Determine the [X, Y] coordinate at the center of the cell enclosing the given text.  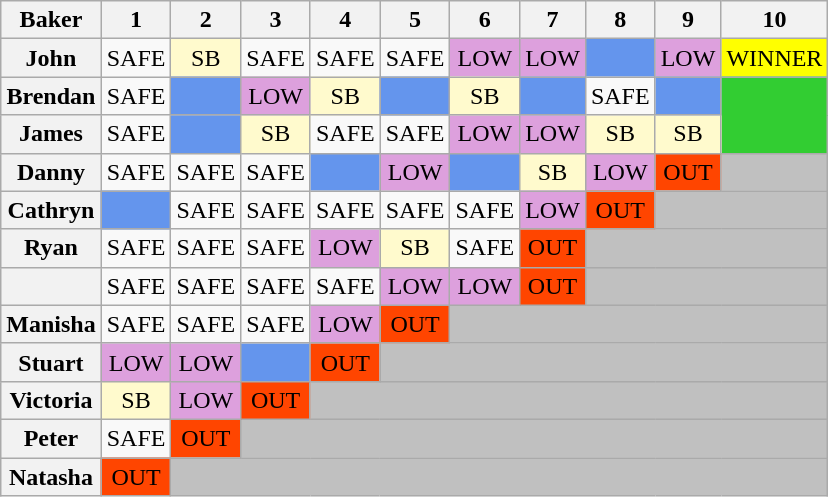
Manisha [51, 324]
8 [620, 20]
Cathryn [51, 210]
5 [415, 20]
Brendan [51, 96]
7 [553, 20]
Ryan [51, 248]
WINNER [774, 58]
2 [206, 20]
6 [485, 20]
4 [345, 20]
Natasha [51, 477]
Danny [51, 172]
3 [276, 20]
9 [688, 20]
Baker [51, 20]
James [51, 134]
1 [136, 20]
John [51, 58]
Peter [51, 438]
Stuart [51, 362]
10 [774, 20]
Victoria [51, 400]
